Identify which cell holds the provided text, then report its [X, Y] central coordinate. 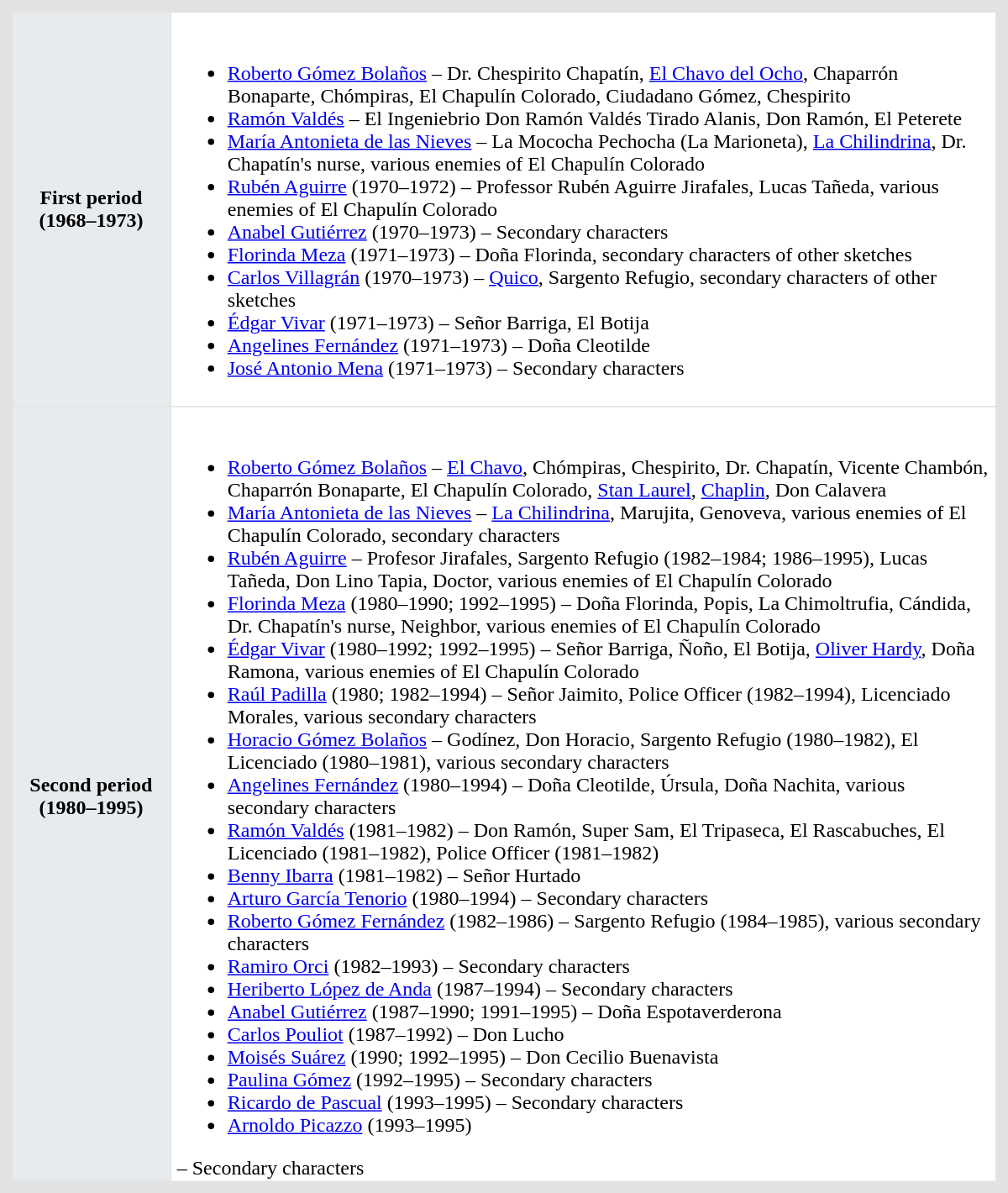
First period (1968–1973) [89, 207]
Second period (1980–1995) [89, 796]
